Return (x, y) of the center of cell containing provided text 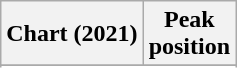
Chart (2021) (72, 34)
Peak position (189, 34)
